Output the (X, Y) coordinate of the center of the cell containing the given text.  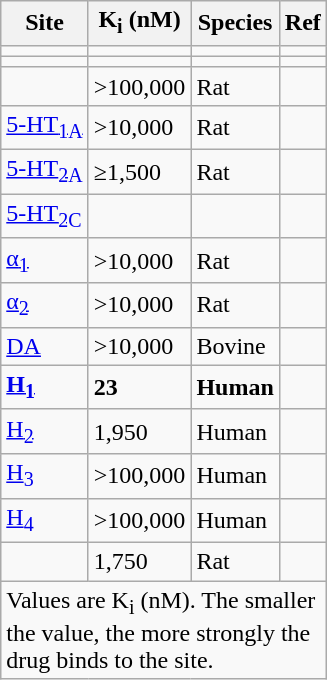
Site (44, 23)
23 (140, 387)
1,950 (140, 431)
5-HT2C (44, 216)
Values are Ki (nM). The smaller the value, the more strongly the drug binds to the site. (164, 629)
H2 (44, 431)
DA (44, 346)
H4 (44, 520)
α1 (44, 260)
5-HT1A (44, 127)
Species (235, 23)
Ref (302, 23)
1,750 (140, 561)
H1 (44, 387)
Ki (nM) (140, 23)
5-HT2A (44, 172)
≥1,500 (140, 172)
Bovine (235, 346)
α2 (44, 305)
H3 (44, 476)
